Extract the [x, y] coordinate from the center of the cell holding the provided text.  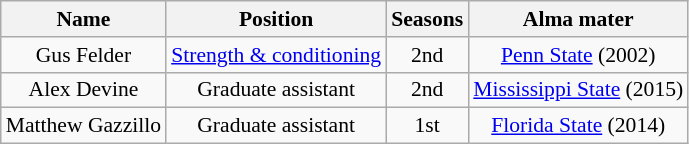
Seasons [427, 19]
Strength & conditioning [276, 55]
Mississippi State (2015) [578, 90]
Name [84, 19]
Position [276, 19]
Alma mater [578, 19]
Florida State (2014) [578, 126]
Penn State (2002) [578, 55]
Alex Devine [84, 90]
1st [427, 126]
Gus Felder [84, 55]
Matthew Gazzillo [84, 126]
